Find where the given text appears and provide that cell's center as [X, Y] coordinate. 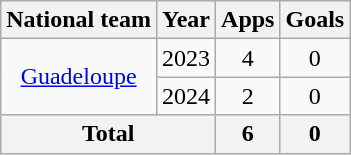
2023 [186, 58]
6 [248, 134]
Goals [315, 20]
Guadeloupe [79, 77]
Total [108, 134]
4 [248, 58]
Year [186, 20]
2 [248, 96]
Apps [248, 20]
2024 [186, 96]
National team [79, 20]
